Provide the [X, Y] coordinate of the cell's center where the given text is located.  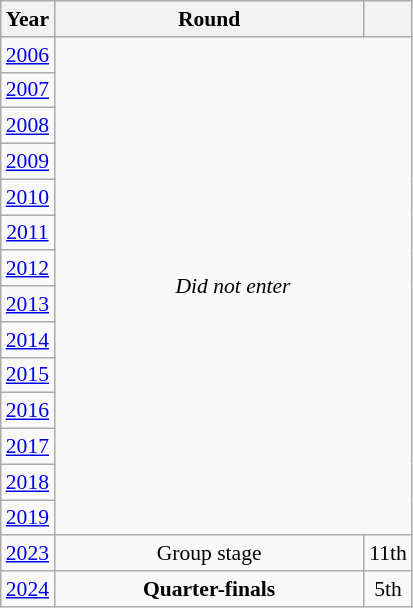
Year [28, 19]
2018 [28, 482]
2014 [28, 340]
2013 [28, 304]
Round [209, 19]
11th [388, 554]
2007 [28, 90]
Did not enter [233, 286]
Quarter-finals [209, 589]
2017 [28, 447]
2024 [28, 589]
2008 [28, 126]
2012 [28, 269]
2011 [28, 233]
2016 [28, 411]
2006 [28, 55]
5th [388, 589]
2015 [28, 375]
2019 [28, 518]
Group stage [209, 554]
2009 [28, 162]
2023 [28, 554]
2010 [28, 197]
